From the cell containing the given text, extract its center point as [x, y] coordinate. 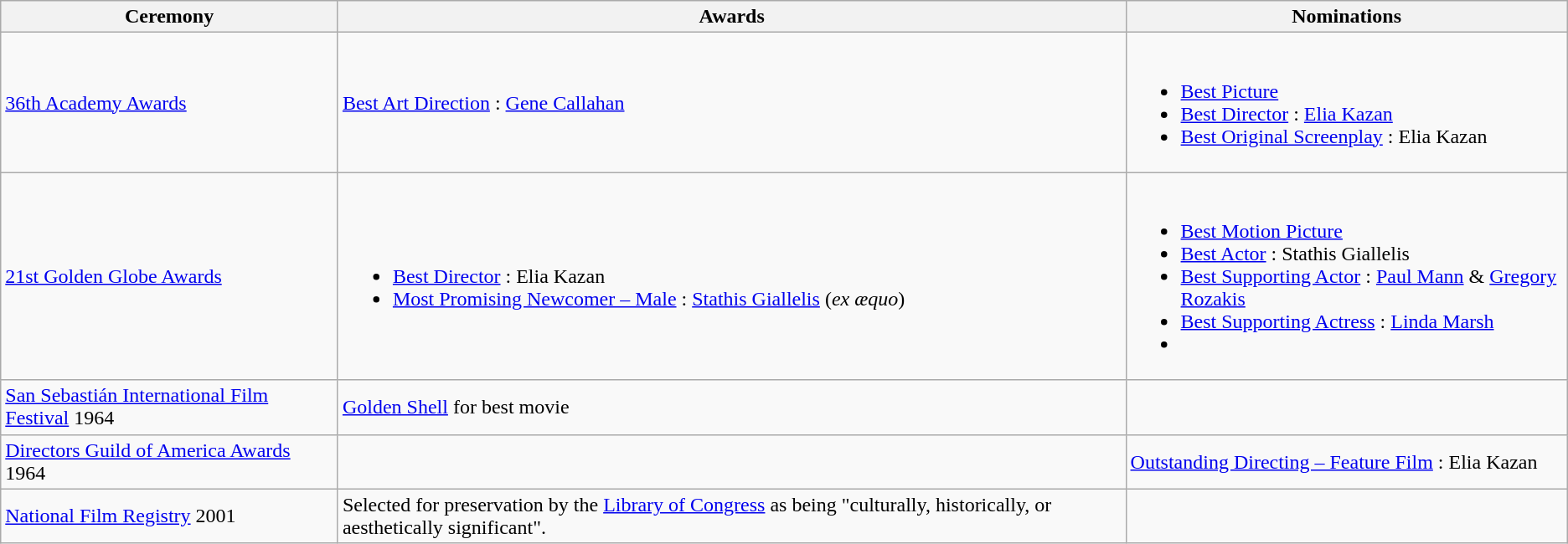
Best Art Direction : Gene Callahan [732, 102]
Best PictureBest Director : Elia KazanBest Original Screenplay : Elia Kazan [1347, 102]
San Sebastián International Film Festival 1964 [169, 407]
Nominations [1347, 17]
Selected for preservation by the Library of Congress as being "culturally, historically, or aesthetically significant". [732, 516]
Golden Shell for best movie [732, 407]
Best Director : Elia KazanMost Promising Newcomer – Male : Stathis Giallelis (ex æquo) [732, 276]
36th Academy Awards [169, 102]
Outstanding Directing – Feature Film : Elia Kazan [1347, 462]
Best Motion PictureBest Actor : Stathis GiallelisBest Supporting Actor : Paul Mann & Gregory RozakisBest Supporting Actress : Linda Marsh [1347, 276]
National Film Registry 2001 [169, 516]
Directors Guild of America Awards 1964 [169, 462]
21st Golden Globe Awards [169, 276]
Ceremony [169, 17]
Awards [732, 17]
